Scan for the cell matching the given text and deliver its (X, Y) coordinate at center. 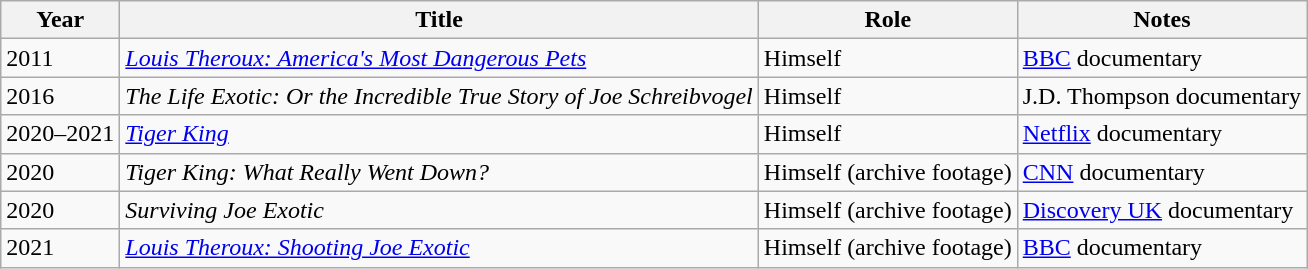
Surviving Joe Exotic (439, 210)
2016 (60, 96)
Tiger King: What Really Went Down? (439, 172)
The Life Exotic: Or the Incredible True Story of Joe Schreibvogel (439, 96)
Title (439, 20)
Louis Theroux: Shooting Joe Exotic (439, 248)
Year (60, 20)
Role (888, 20)
Tiger King (439, 134)
2011 (60, 58)
Louis Theroux: America's Most Dangerous Pets (439, 58)
Discovery UK documentary (1162, 210)
2020–2021 (60, 134)
Notes (1162, 20)
J.D. Thompson documentary (1162, 96)
CNN documentary (1162, 172)
2021 (60, 248)
Netflix documentary (1162, 134)
